For the text-containing cell, return its midpoint in (X, Y) coordinate format. 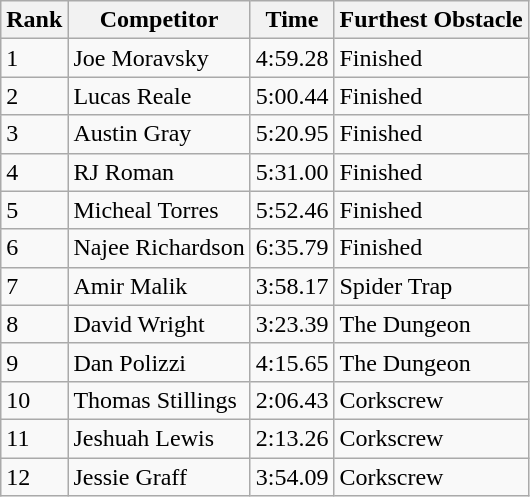
6:35.79 (292, 248)
2 (34, 96)
1 (34, 58)
Furthest Obstacle (431, 20)
Najee Richardson (159, 248)
Dan Polizzi (159, 362)
6 (34, 248)
5:52.46 (292, 210)
9 (34, 362)
8 (34, 324)
12 (34, 477)
Micheal Torres (159, 210)
10 (34, 400)
3:23.39 (292, 324)
3:58.17 (292, 286)
Rank (34, 20)
4:59.28 (292, 58)
Austin Gray (159, 134)
Jeshuah Lewis (159, 438)
Lucas Reale (159, 96)
Thomas Stillings (159, 400)
Time (292, 20)
4 (34, 172)
2:06.43 (292, 400)
5 (34, 210)
David Wright (159, 324)
Competitor (159, 20)
Spider Trap (431, 286)
3 (34, 134)
2:13.26 (292, 438)
4:15.65 (292, 362)
5:31.00 (292, 172)
11 (34, 438)
7 (34, 286)
Jessie Graff (159, 477)
5:00.44 (292, 96)
RJ Roman (159, 172)
5:20.95 (292, 134)
Joe Moravsky (159, 58)
3:54.09 (292, 477)
Amir Malik (159, 286)
